From the cell containing the given text, extract its center point as (x, y) coordinate. 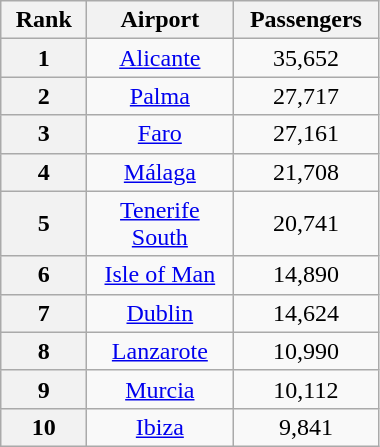
Rank (44, 20)
Palma (160, 96)
14,624 (306, 313)
2 (44, 96)
10,112 (306, 389)
9,841 (306, 427)
3 (44, 134)
Dublin (160, 313)
27,717 (306, 96)
Tenerife South (160, 224)
5 (44, 224)
Ibiza (160, 427)
35,652 (306, 58)
Isle of Man (160, 275)
20,741 (306, 224)
Alicante (160, 58)
10,990 (306, 351)
Faro (160, 134)
27,161 (306, 134)
7 (44, 313)
Lanzarote (160, 351)
Málaga (160, 172)
14,890 (306, 275)
6 (44, 275)
9 (44, 389)
1 (44, 58)
Airport (160, 20)
Murcia (160, 389)
4 (44, 172)
Passengers (306, 20)
8 (44, 351)
10 (44, 427)
21,708 (306, 172)
